Scan for the cell matching the given text and deliver its [x, y] coordinate at center. 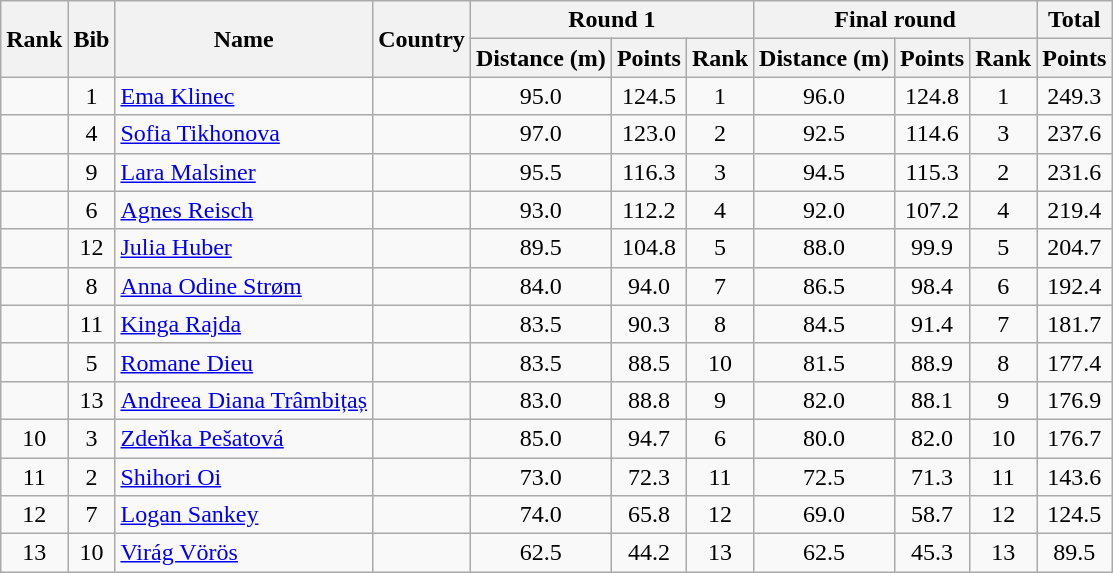
192.4 [1074, 286]
Zdeňka Pešatová [244, 438]
71.3 [932, 477]
Anna Odine Strøm [244, 286]
81.5 [824, 362]
96.0 [824, 96]
204.7 [1074, 248]
176.7 [1074, 438]
94.7 [648, 438]
Logan Sankey [244, 515]
94.5 [824, 172]
104.8 [648, 248]
92.0 [824, 210]
88.0 [824, 248]
123.0 [648, 134]
88.1 [932, 400]
80.0 [824, 438]
88.9 [932, 362]
90.3 [648, 324]
116.3 [648, 172]
Julia Huber [244, 248]
84.5 [824, 324]
Bib [92, 39]
83.0 [540, 400]
249.3 [1074, 96]
181.7 [1074, 324]
65.8 [648, 515]
85.0 [540, 438]
Virág Vörös [244, 553]
Country [422, 39]
Shihori Oi [244, 477]
Kinga Rajda [244, 324]
99.9 [932, 248]
219.4 [1074, 210]
Agnes Reisch [244, 210]
115.3 [932, 172]
Name [244, 39]
Lara Malsiner [244, 172]
Andreea Diana Trâmbițaș [244, 400]
124.8 [932, 96]
Total [1074, 20]
93.0 [540, 210]
231.6 [1074, 172]
94.0 [648, 286]
95.0 [540, 96]
72.5 [824, 477]
Sofia Tikhonova [244, 134]
Romane Dieu [244, 362]
44.2 [648, 553]
112.2 [648, 210]
Round 1 [612, 20]
143.6 [1074, 477]
177.4 [1074, 362]
237.6 [1074, 134]
84.0 [540, 286]
95.5 [540, 172]
86.5 [824, 286]
107.2 [932, 210]
92.5 [824, 134]
Final round [896, 20]
114.6 [932, 134]
72.3 [648, 477]
97.0 [540, 134]
58.7 [932, 515]
88.5 [648, 362]
98.4 [932, 286]
91.4 [932, 324]
69.0 [824, 515]
73.0 [540, 477]
74.0 [540, 515]
45.3 [932, 553]
88.8 [648, 400]
176.9 [1074, 400]
Ema Klinec [244, 96]
